Pinpoint the cell where the given text exists, returning its (X, Y) midpoint coordinate. 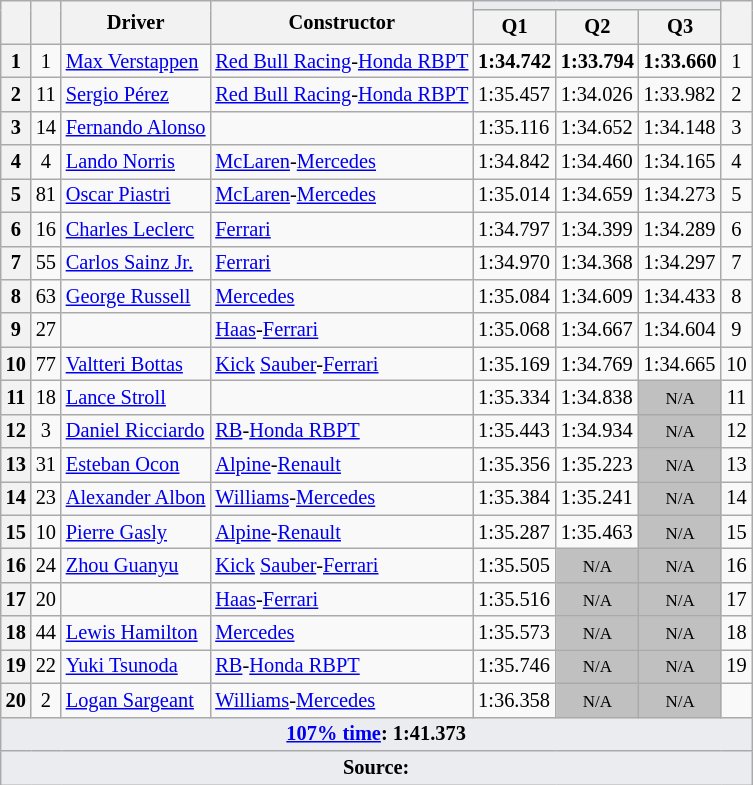
Lando Norris (136, 162)
1:35.169 (514, 364)
Max Verstappen (136, 61)
77 (46, 364)
1:34.148 (680, 128)
Q3 (680, 27)
1:34.665 (680, 364)
Q2 (598, 27)
1:35.084 (514, 296)
1:34.604 (680, 330)
George Russell (136, 296)
1:35.223 (598, 465)
1:35.068 (514, 330)
27 (46, 330)
31 (46, 465)
1:33.982 (680, 94)
1:35.384 (514, 498)
55 (46, 263)
1:34.652 (598, 128)
Sergio Pérez (136, 94)
1:34.289 (680, 229)
1:35.014 (514, 195)
63 (46, 296)
44 (46, 633)
1:35.443 (514, 431)
1:35.463 (598, 532)
1:34.934 (598, 431)
1:34.273 (680, 195)
1:33.794 (598, 61)
1:34.769 (598, 364)
1:34.026 (598, 94)
Source: (376, 767)
Alexander Albon (136, 498)
22 (46, 666)
1:35.356 (514, 465)
1:34.797 (514, 229)
Valtteri Bottas (136, 364)
1:34.609 (598, 296)
Lewis Hamilton (136, 633)
1:35.746 (514, 666)
Daniel Ricciardo (136, 431)
81 (46, 195)
1:33.660 (680, 61)
Charles Leclerc (136, 229)
23 (46, 498)
1:35.287 (514, 532)
Pierre Gasly (136, 532)
1:34.842 (514, 162)
1:34.970 (514, 263)
1:35.573 (514, 633)
1:34.399 (598, 229)
107% time: 1:41.373 (376, 734)
1:34.659 (598, 195)
1:34.368 (598, 263)
1:35.505 (514, 565)
Constructor (342, 22)
Zhou Guanyu (136, 565)
Logan Sargeant (136, 700)
Driver (136, 22)
1:34.838 (598, 397)
1:34.742 (514, 61)
Yuki Tsunoda (136, 666)
1:34.433 (680, 296)
Esteban Ocon (136, 465)
1:35.516 (514, 599)
1:35.457 (514, 94)
Lance Stroll (136, 397)
Q1 (514, 27)
1:34.460 (598, 162)
Oscar Piastri (136, 195)
1:34.667 (598, 330)
1:34.297 (680, 263)
1:35.334 (514, 397)
24 (46, 565)
Fernando Alonso (136, 128)
1:36.358 (514, 700)
Carlos Sainz Jr. (136, 263)
1:34.165 (680, 162)
1:35.241 (598, 498)
1:35.116 (514, 128)
